Locate the cell with the specified text and output its (x, y) center coordinate. 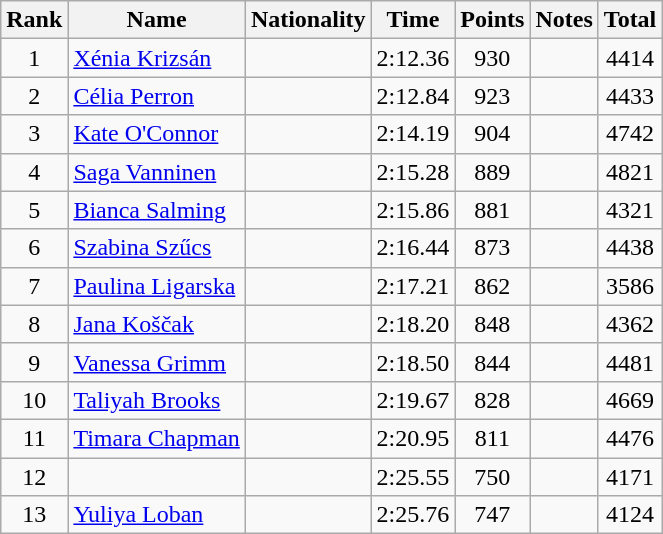
4742 (630, 134)
4171 (630, 477)
Taliyah Brooks (156, 400)
Nationality (308, 20)
2:14.19 (413, 134)
Rank (34, 20)
828 (492, 400)
Bianca Salming (156, 210)
4362 (630, 324)
2:12.84 (413, 96)
904 (492, 134)
Name (156, 20)
4124 (630, 515)
2:12.36 (413, 58)
9 (34, 362)
12 (34, 477)
2:25.76 (413, 515)
6 (34, 248)
3 (34, 134)
Kate O'Connor (156, 134)
844 (492, 362)
4438 (630, 248)
4476 (630, 438)
Points (492, 20)
1 (34, 58)
889 (492, 172)
747 (492, 515)
Célia Perron (156, 96)
4433 (630, 96)
2:15.28 (413, 172)
930 (492, 58)
Time (413, 20)
848 (492, 324)
4821 (630, 172)
Total (630, 20)
7 (34, 286)
811 (492, 438)
4 (34, 172)
Jana Koščak (156, 324)
923 (492, 96)
2:15.86 (413, 210)
11 (34, 438)
Saga Vanninen (156, 172)
Szabina Szűcs (156, 248)
2:18.20 (413, 324)
2:18.50 (413, 362)
750 (492, 477)
5 (34, 210)
Vanessa Grimm (156, 362)
862 (492, 286)
4481 (630, 362)
2:19.67 (413, 400)
Yuliya Loban (156, 515)
4414 (630, 58)
Notes (564, 20)
3586 (630, 286)
2:16.44 (413, 248)
Paulina Ligarska (156, 286)
8 (34, 324)
4321 (630, 210)
2 (34, 96)
13 (34, 515)
4669 (630, 400)
Timara Chapman (156, 438)
2:20.95 (413, 438)
873 (492, 248)
2:25.55 (413, 477)
2:17.21 (413, 286)
881 (492, 210)
10 (34, 400)
Xénia Krizsán (156, 58)
